Locate the cell with the specified text and output its (x, y) center coordinate. 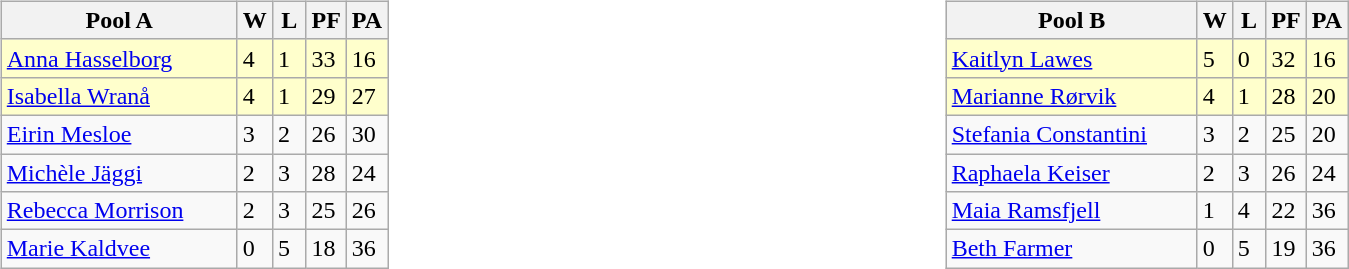
Pool A (119, 20)
18 (326, 249)
Anna Hasselborg (119, 58)
19 (1286, 249)
Eirin Mesloe (119, 134)
Raphaela Keiser (1072, 173)
22 (1286, 211)
Beth Farmer (1072, 249)
Pool B (1072, 20)
Michèle Jäggi (119, 173)
Isabella Wranå (119, 96)
Maia Ramsfjell (1072, 211)
29 (326, 96)
27 (366, 96)
Marie Kaldvee (119, 249)
33 (326, 58)
30 (366, 134)
Stefania Constantini (1072, 134)
Kaitlyn Lawes (1072, 58)
Rebecca Morrison (119, 211)
Marianne Rørvik (1072, 96)
32 (1286, 58)
